Output the [X, Y] coordinate of the center of the cell containing the given text.  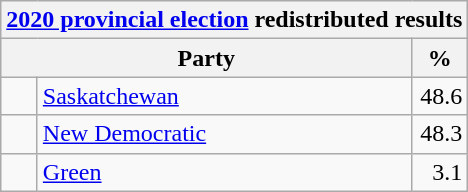
48.3 [440, 134]
Saskatchewan [224, 96]
New Democratic [224, 134]
Green [224, 172]
Party [206, 58]
% [440, 58]
3.1 [440, 172]
2020 provincial election redistributed results [234, 20]
48.6 [440, 96]
